Detect which cell encompasses the target text, then output its [X, Y] center coordinate. 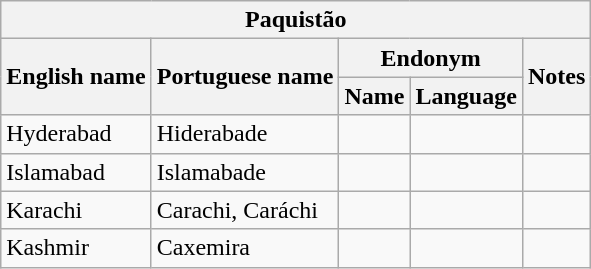
English name [76, 77]
Notes [556, 77]
Karachi [76, 210]
Kashmir [76, 248]
Name [374, 96]
Portuguese name [245, 77]
Hyderabad [76, 134]
Endonym [430, 58]
Caxemira [245, 248]
Carachi, Caráchi [245, 210]
Language [466, 96]
Paquistão [296, 20]
Islamabade [245, 172]
Islamabad [76, 172]
Hiderabade [245, 134]
